From the cell containing the given text, extract its center point as [X, Y] coordinate. 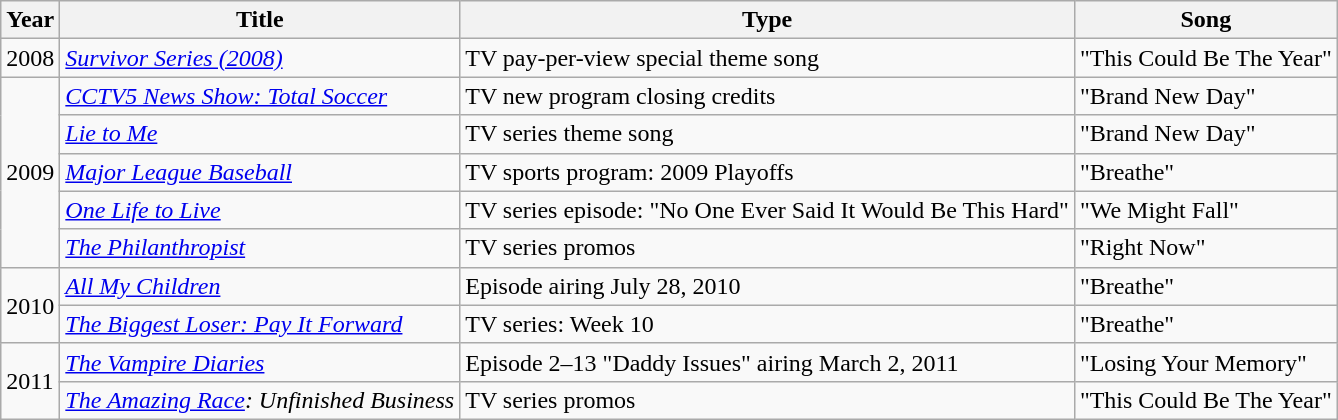
CCTV5 News Show: Total Soccer [260, 96]
The Vampire Diaries [260, 362]
TV series: Week 10 [768, 324]
Survivor Series (2008) [260, 58]
All My Children [260, 286]
Type [768, 20]
"Right Now" [1206, 248]
TV series episode: "No One Ever Said It Would Be This Hard" [768, 210]
2011 [30, 381]
TV new program closing credits [768, 96]
TV pay-per-view special theme song [768, 58]
The Biggest Loser: Pay It Forward [260, 324]
"We Might Fall" [1206, 210]
Episode 2–13 "Daddy Issues" airing March 2, 2011 [768, 362]
One Life to Live [260, 210]
TV sports program: 2009 Playoffs [768, 172]
Year [30, 20]
2010 [30, 305]
Song [1206, 20]
The Philanthropist [260, 248]
TV series theme song [768, 134]
Title [260, 20]
Lie to Me [260, 134]
"Losing Your Memory" [1206, 362]
2009 [30, 172]
The Amazing Race: Unfinished Business [260, 400]
Major League Baseball [260, 172]
Episode airing July 28, 2010 [768, 286]
2008 [30, 58]
